From the cell containing the given text, extract its center point as [x, y] coordinate. 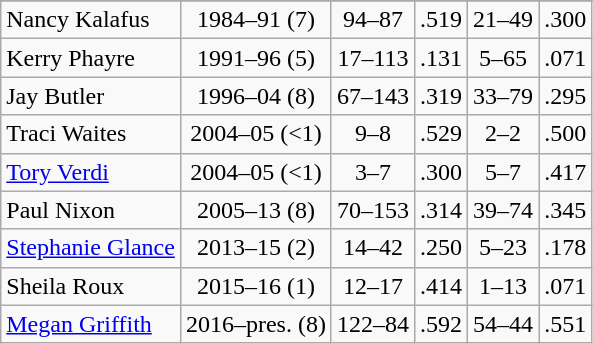
94–87 [372, 20]
1996–04 (8) [256, 96]
Nancy Kalafus [91, 20]
Sheila Roux [91, 286]
2016–pres. (8) [256, 324]
39–74 [504, 210]
.417 [566, 172]
.414 [442, 286]
122–84 [372, 324]
21–49 [504, 20]
5–23 [504, 248]
2015–16 (1) [256, 286]
1984–91 (7) [256, 20]
.250 [442, 248]
54–44 [504, 324]
.519 [442, 20]
70–153 [372, 210]
9–8 [372, 134]
3–7 [372, 172]
2013–15 (2) [256, 248]
.551 [566, 324]
5–7 [504, 172]
17–113 [372, 58]
Traci Waites [91, 134]
.345 [566, 210]
.131 [442, 58]
.178 [566, 248]
Paul Nixon [91, 210]
5–65 [504, 58]
.319 [442, 96]
.592 [442, 324]
67–143 [372, 96]
.529 [442, 134]
2005–13 (8) [256, 210]
Jay Butler [91, 96]
14–42 [372, 248]
33–79 [504, 96]
.500 [566, 134]
1–13 [504, 286]
.314 [442, 210]
1991–96 (5) [256, 58]
Tory Verdi [91, 172]
Stephanie Glance [91, 248]
.295 [566, 96]
2–2 [504, 134]
Kerry Phayre [91, 58]
12–17 [372, 286]
Megan Griffith [91, 324]
